For the text-containing cell, return its midpoint in [x, y] coordinate format. 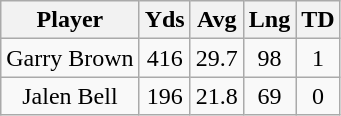
1 [318, 58]
0 [318, 96]
21.8 [216, 96]
Player [70, 20]
29.7 [216, 58]
Yds [164, 20]
TD [318, 20]
Lng [269, 20]
416 [164, 58]
69 [269, 96]
Garry Brown [70, 58]
Jalen Bell [70, 96]
196 [164, 96]
98 [269, 58]
Avg [216, 20]
